Find where the given text appears and provide that cell's center as [x, y] coordinate. 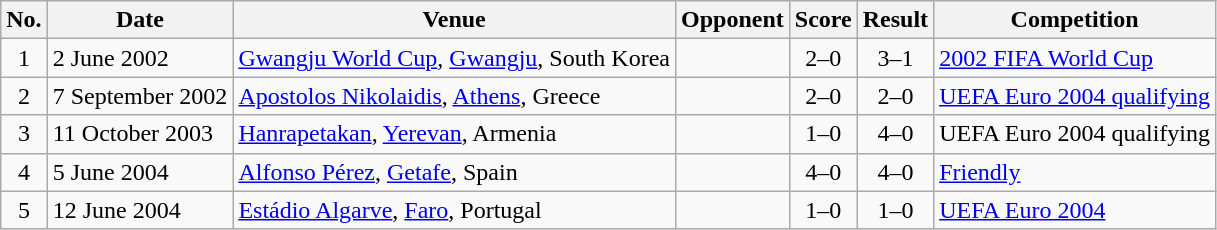
Alfonso Pérez, Getafe, Spain [454, 172]
3 [24, 134]
No. [24, 20]
1 [24, 58]
3–1 [895, 58]
Hanrapetakan, Yerevan, Armenia [454, 134]
2 [24, 96]
2002 FIFA World Cup [1075, 58]
Opponent [733, 20]
5 [24, 210]
Score [823, 20]
Estádio Algarve, Faro, Portugal [454, 210]
7 September 2002 [140, 96]
Venue [454, 20]
4 [24, 172]
Date [140, 20]
11 October 2003 [140, 134]
12 June 2004 [140, 210]
Gwangju World Cup, Gwangju, South Korea [454, 58]
UEFA Euro 2004 [1075, 210]
Friendly [1075, 172]
Result [895, 20]
2 June 2002 [140, 58]
5 June 2004 [140, 172]
Competition [1075, 20]
Apostolos Nikolaidis, Athens, Greece [454, 96]
